Find where the given text appears and provide that cell's center as [x, y] coordinate. 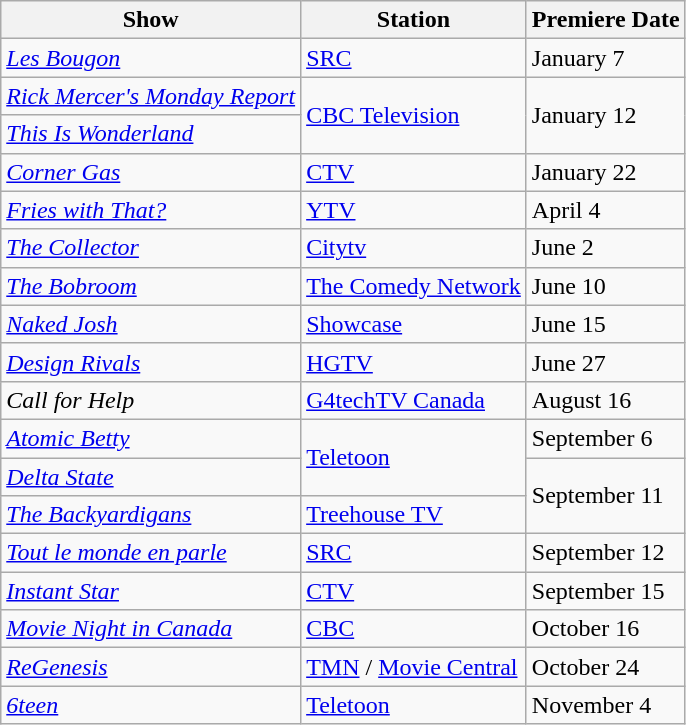
Showcase [414, 324]
Citytv [414, 248]
This Is Wonderland [151, 134]
The Comedy Network [414, 286]
HGTV [414, 362]
September 11 [606, 496]
November 4 [606, 705]
January 7 [606, 58]
Delta State [151, 477]
YTV [414, 210]
August 16 [606, 400]
Corner Gas [151, 172]
Call for Help [151, 400]
Premiere Date [606, 20]
October 16 [606, 629]
Design Rivals [151, 362]
January 12 [606, 115]
TMN / Movie Central [414, 667]
September 6 [606, 438]
September 12 [606, 553]
Movie Night in Canada [151, 629]
Station [414, 20]
Fries with That? [151, 210]
October 24 [606, 667]
G4techTV Canada [414, 400]
January 22 [606, 172]
CBC Television [414, 115]
June 27 [606, 362]
CBC [414, 629]
June 15 [606, 324]
Les Bougon [151, 58]
The Backyardigans [151, 515]
Instant Star [151, 591]
September 15 [606, 591]
June 2 [606, 248]
Show [151, 20]
Treehouse TV [414, 515]
Atomic Betty [151, 438]
Tout le monde en parle [151, 553]
Naked Josh [151, 324]
6teen [151, 705]
April 4 [606, 210]
June 10 [606, 286]
The Collector [151, 248]
Rick Mercer's Monday Report [151, 96]
The Bobroom [151, 286]
ReGenesis [151, 667]
